Locate the cell with the specified text and output its (x, y) center coordinate. 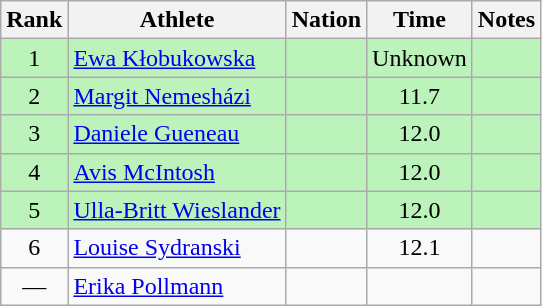
Avis McIntosh (177, 172)
Erika Pollmann (177, 286)
Daniele Gueneau (177, 134)
Notes (506, 20)
12.1 (420, 248)
5 (34, 210)
Unknown (420, 58)
11.7 (420, 96)
Time (420, 20)
Louise Sydranski (177, 248)
Rank (34, 20)
2 (34, 96)
— (34, 286)
Ulla-Britt Wieslander (177, 210)
3 (34, 134)
Athlete (177, 20)
Nation (326, 20)
1 (34, 58)
4 (34, 172)
6 (34, 248)
Margit Nemesházi (177, 96)
Ewa Kłobukowska (177, 58)
